Extract the (x, y) coordinate from the center of the cell holding the provided text.  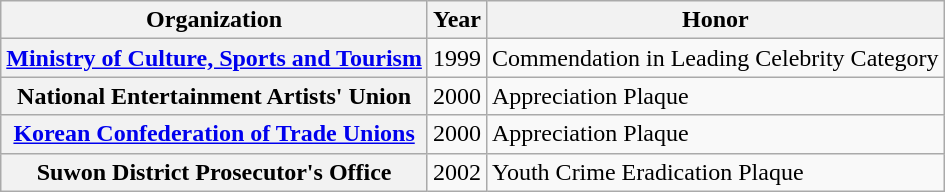
Year (456, 20)
1999 (456, 58)
Suwon District Prosecutor's Office (214, 172)
National Entertainment Artists' Union (214, 96)
Youth Crime Eradication Plaque (715, 172)
2002 (456, 172)
Organization (214, 20)
Honor (715, 20)
Korean Confederation of Trade Unions (214, 134)
Ministry of Culture, Sports and Tourism (214, 58)
Commendation in Leading Celebrity Category (715, 58)
